Locate the cell with the specified text and output its (X, Y) center coordinate. 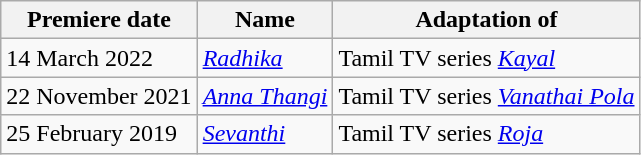
25 February 2019 (99, 134)
Radhika (265, 58)
14 March 2022 (99, 58)
22 November 2021 (99, 96)
Tamil TV series Roja (486, 134)
Tamil TV series Vanathai Pola (486, 96)
Anna Thangi (265, 96)
Name (265, 20)
Premiere date (99, 20)
Sevanthi (265, 134)
Tamil TV series Kayal (486, 58)
Adaptation of (486, 20)
